Locate the cell with the specified text and output its (x, y) center coordinate. 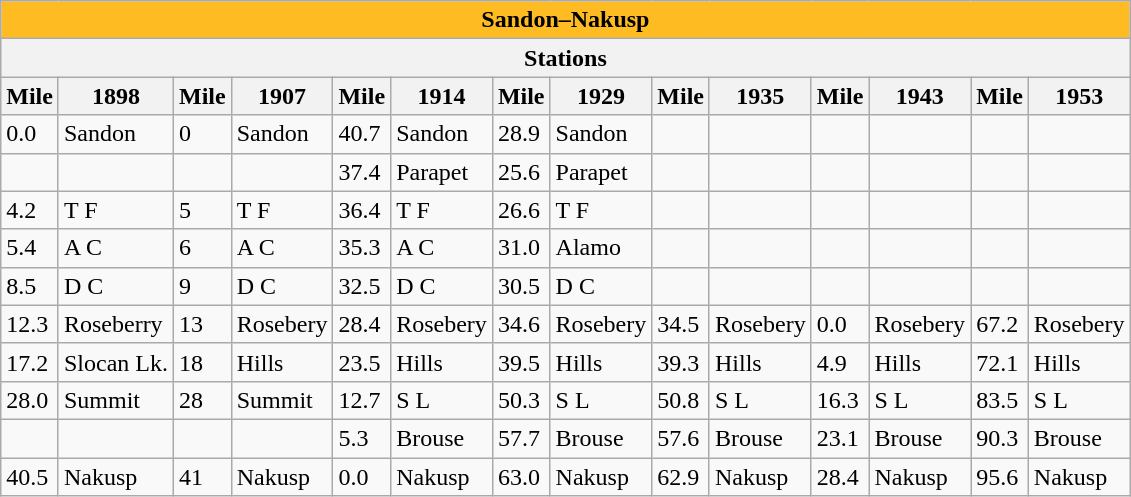
62.9 (681, 477)
95.6 (1000, 477)
57.6 (681, 438)
Slocan Lk. (116, 362)
67.2 (1000, 324)
26.6 (521, 210)
34.6 (521, 324)
23.5 (362, 362)
17.2 (30, 362)
23.1 (840, 438)
4.9 (840, 362)
12.3 (30, 324)
50.3 (521, 400)
5.3 (362, 438)
1943 (920, 96)
28.9 (521, 134)
35.3 (362, 248)
72.1 (1000, 362)
90.3 (1000, 438)
83.5 (1000, 400)
4.2 (30, 210)
Alamo (601, 248)
25.6 (521, 172)
16.3 (840, 400)
5.4 (30, 248)
1898 (116, 96)
Stations (566, 58)
1929 (601, 96)
18 (203, 362)
13 (203, 324)
6 (203, 248)
40.7 (362, 134)
31.0 (521, 248)
28.0 (30, 400)
Roseberry (116, 324)
40.5 (30, 477)
5 (203, 210)
28 (203, 400)
39.3 (681, 362)
30.5 (521, 286)
1953 (1079, 96)
1914 (442, 96)
63.0 (521, 477)
8.5 (30, 286)
0 (203, 134)
36.4 (362, 210)
9 (203, 286)
1907 (282, 96)
32.5 (362, 286)
39.5 (521, 362)
57.7 (521, 438)
Sandon–Nakusp (566, 20)
50.8 (681, 400)
41 (203, 477)
12.7 (362, 400)
37.4 (362, 172)
1935 (760, 96)
34.5 (681, 324)
